Search for the cell housing the specified text and yield its (x, y) center coordinate. 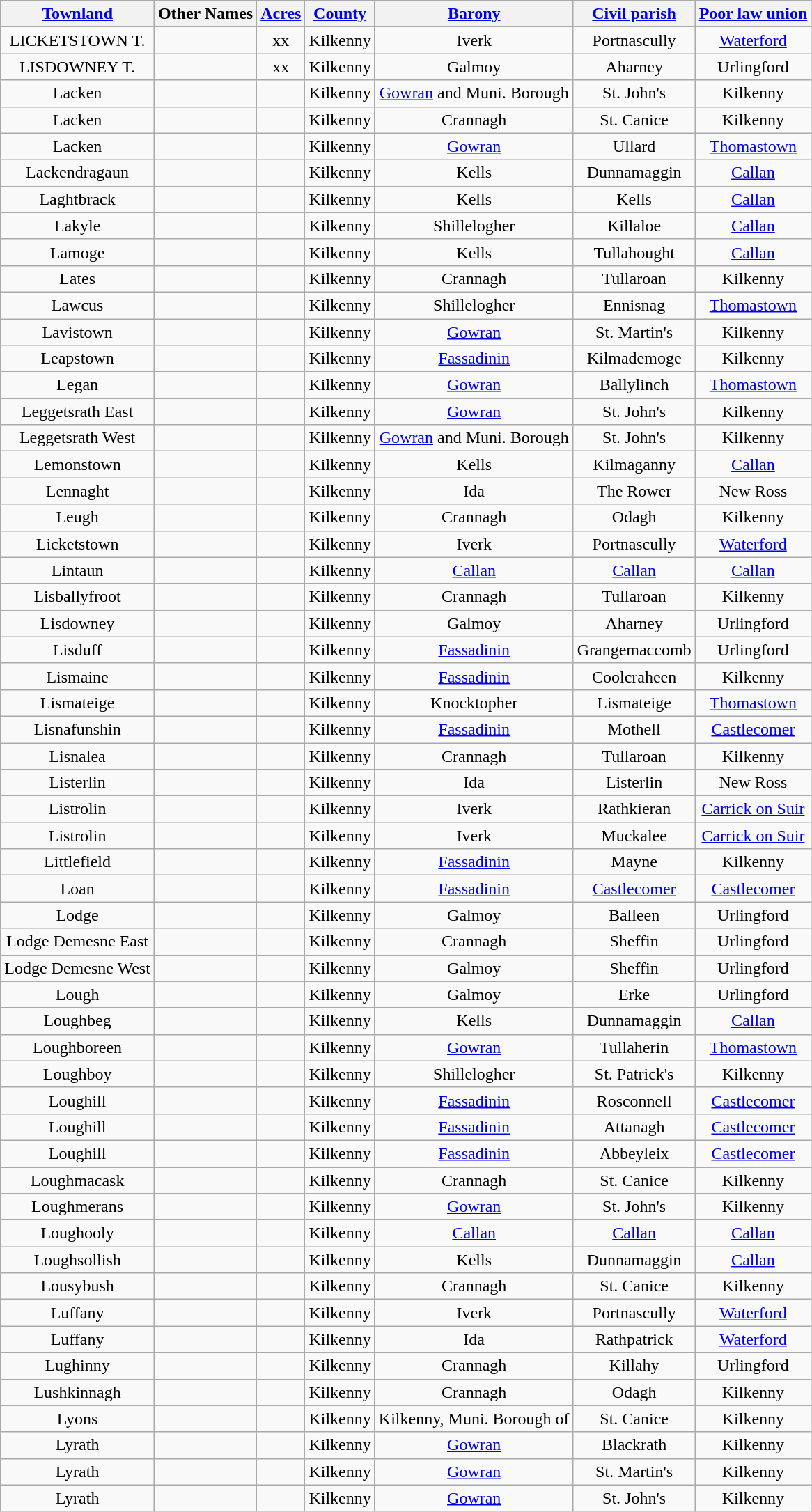
Loughboreen (78, 1047)
Lodge Demesne West (78, 968)
Lisduff (78, 650)
Poor law union (754, 14)
Lintaun (78, 570)
Lavistown (78, 332)
Mothell (634, 729)
Loughmerans (78, 1207)
Licketstown (78, 544)
Leggetsrath West (78, 438)
Lackendragaun (78, 173)
Lughinny (78, 1366)
Lisballyfroot (78, 597)
Lousybush (78, 1286)
Lough (78, 995)
Kilmaganny (634, 465)
The Rower (634, 491)
Mayne (634, 862)
Blackrath (634, 1445)
Townland (78, 14)
Acres (281, 14)
Lyons (78, 1419)
County (340, 14)
Littlefield (78, 862)
Balleen (634, 915)
Coolcraheen (634, 676)
Lamoge (78, 252)
Erke (634, 995)
Lisdowney (78, 623)
Kilmademoge (634, 359)
Civil parish (634, 14)
Leapstown (78, 359)
Lennaght (78, 491)
Lakyle (78, 226)
Rathkieran (634, 809)
Lodge Demesne East (78, 942)
Loughbeg (78, 1021)
Loughooly (78, 1233)
Abbeyleix (634, 1153)
Lates (78, 279)
Lushkinnagh (78, 1392)
St. Patrick's (634, 1074)
Knocktopher (474, 703)
Ullard (634, 146)
LISDOWNEY T. (78, 67)
Attanagh (634, 1127)
Kilkenny, Muni. Borough of (474, 1419)
Loughsollish (78, 1260)
Lawcus (78, 305)
Rosconnell (634, 1100)
Lismaine (78, 676)
Rathpatrick (634, 1339)
Lisnafunshin (78, 729)
Legan (78, 385)
Barony (474, 14)
Killaloe (634, 226)
Killahy (634, 1366)
Lisnalea (78, 756)
Lemonstown (78, 465)
Other Names (205, 14)
Grangemaccomb (634, 650)
Tullahought (634, 252)
Lodge (78, 915)
LICKETSTOWN T. (78, 40)
Ennisnag (634, 305)
Leggetsrath East (78, 412)
Loughboy (78, 1074)
Tullaherin (634, 1047)
Leugh (78, 517)
Loughmacask (78, 1180)
Loan (78, 889)
Ballylinch (634, 385)
Muckalee (634, 836)
Laghtbrack (78, 199)
